Output the [X, Y] coordinate of the center of the cell containing the given text.  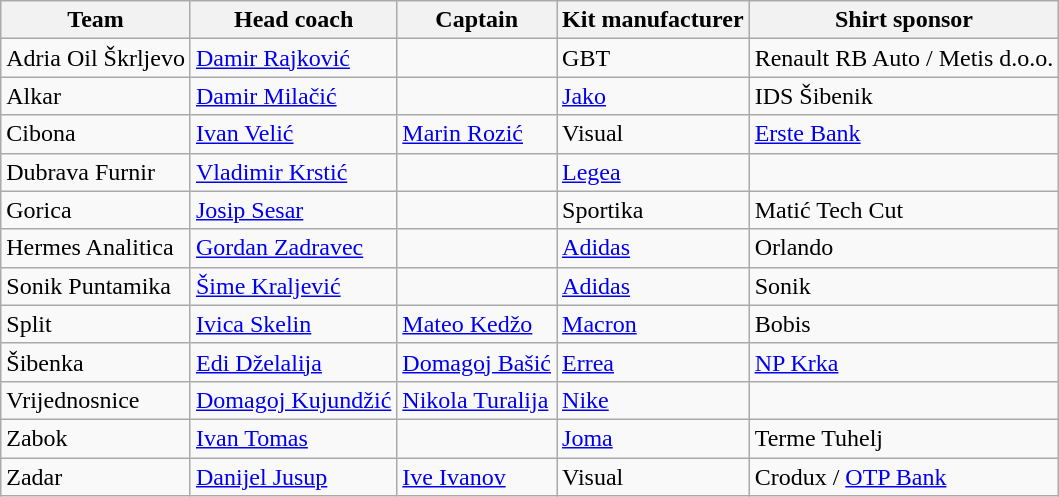
Gordan Zadravec [293, 248]
Edi Dželalija [293, 362]
Dubrava Furnir [96, 172]
Shirt sponsor [904, 20]
Gorica [96, 210]
Marin Rozić [477, 134]
Captain [477, 20]
Domagoj Bašić [477, 362]
Adria Oil Škrljevo [96, 58]
Legea [654, 172]
IDS Šibenik [904, 96]
Nike [654, 400]
Crodux / OTP Bank [904, 477]
GBT [654, 58]
Sonik Puntamika [96, 286]
Sonik [904, 286]
Head coach [293, 20]
Renault RB Auto / Metis d.o.o. [904, 58]
Domagoj Kujundžić [293, 400]
Šime Kraljević [293, 286]
Sportika [654, 210]
Damir Milačić [293, 96]
Vrijednosnice [96, 400]
Bobis [904, 324]
Joma [654, 438]
Kit manufacturer [654, 20]
Zadar [96, 477]
Terme Tuhelj [904, 438]
Matić Tech Cut [904, 210]
NP Krka [904, 362]
Šibenka [96, 362]
Ivica Skelin [293, 324]
Hermes Analitica [96, 248]
Damir Rajković [293, 58]
Split [96, 324]
Jako [654, 96]
Ive Ivanov [477, 477]
Nikola Turalija [477, 400]
Team [96, 20]
Ivan Tomas [293, 438]
Zabok [96, 438]
Cibona [96, 134]
Orlando [904, 248]
Erste Bank [904, 134]
Danijel Jusup [293, 477]
Alkar [96, 96]
Macron [654, 324]
Josip Sesar [293, 210]
Vladimir Krstić [293, 172]
Errea [654, 362]
Ivan Velić [293, 134]
Mateo Kedžo [477, 324]
